Determine the (X, Y) coordinate at the center of the cell enclosing the given text.  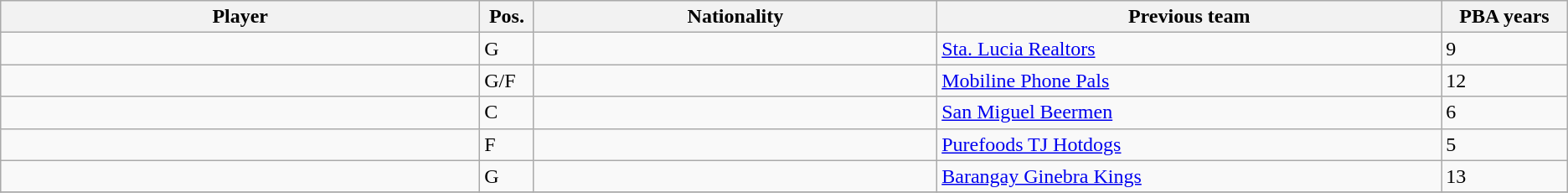
C (507, 112)
9 (1504, 49)
Previous team (1189, 17)
F (507, 144)
Purefoods TJ Hotdogs (1189, 144)
Sta. Lucia Realtors (1189, 49)
San Miguel Beermen (1189, 112)
Mobiline Phone Pals (1189, 81)
G/F (507, 81)
Barangay Ginebra Kings (1189, 176)
Pos. (507, 17)
5 (1504, 144)
Nationality (735, 17)
PBA years (1504, 17)
13 (1504, 176)
12 (1504, 81)
Player (240, 17)
6 (1504, 112)
